Find where the given text appears and provide that cell's center as [X, Y] coordinate. 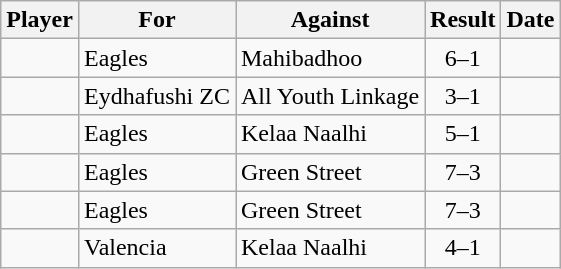
Eydhafushi ZC [156, 96]
Date [530, 20]
4–1 [463, 248]
Player [40, 20]
Result [463, 20]
3–1 [463, 96]
Mahibadhoo [330, 58]
All Youth Linkage [330, 96]
Against [330, 20]
For [156, 20]
5–1 [463, 134]
6–1 [463, 58]
Valencia [156, 248]
